Pinpoint the cell where the given text exists, returning its (X, Y) midpoint coordinate. 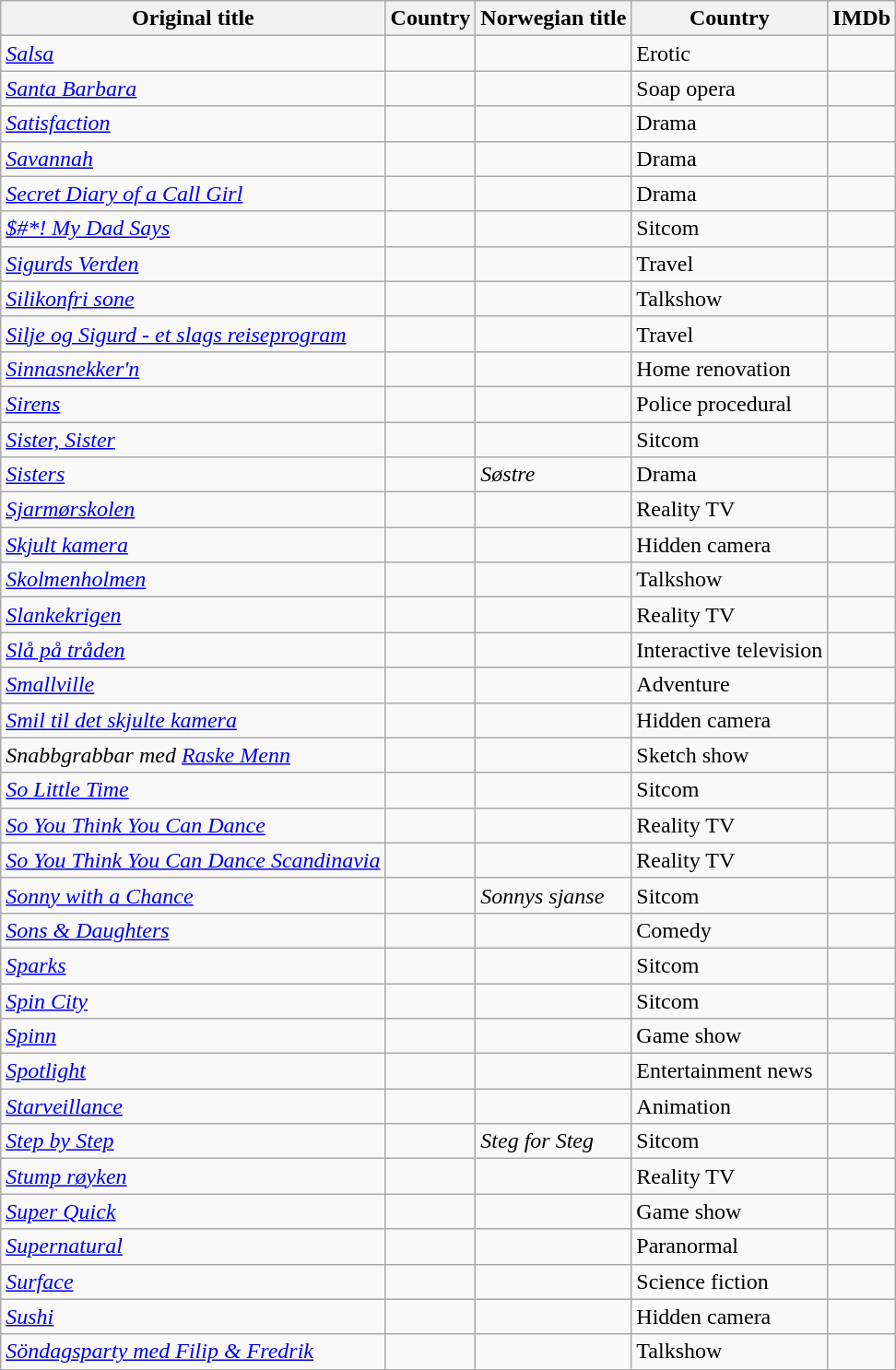
Salsa (194, 53)
Sjarmørskolen (194, 510)
Silje og Sigurd - et slags reiseprogram (194, 334)
Super Quick (194, 1211)
Spotlight (194, 1071)
Søstre (553, 475)
Smil til det skjulte kamera (194, 720)
Original title (194, 18)
Savannah (194, 159)
Sketch show (730, 755)
Step by Step (194, 1141)
Sigurds Verden (194, 264)
Home renovation (730, 369)
Sinnasnekker'n (194, 369)
Supernatural (194, 1246)
Smallville (194, 685)
So Little Time (194, 790)
So You Think You Can Dance Scandinavia (194, 860)
Sonny with a Chance (194, 895)
Skolmenholmen (194, 580)
Erotic (730, 53)
Animation (730, 1106)
Science fiction (730, 1281)
Sonnys sjanse (553, 895)
Paranormal (730, 1246)
$#*! My Dad Says (194, 229)
IMDb (862, 18)
Santa Barbara (194, 89)
Spin City (194, 1000)
Norwegian title (553, 18)
Soap opera (730, 89)
Satisfaction (194, 124)
Söndagsparty med Filip & Fredrik (194, 1352)
Stump røyken (194, 1176)
Starveillance (194, 1106)
So You Think You Can Dance (194, 825)
Interactive television (730, 650)
Secret Diary of a Call Girl (194, 194)
Steg for Steg (553, 1141)
Police procedural (730, 404)
Snabbgrabbar med Raske Menn (194, 755)
Silikonfri sone (194, 299)
Entertainment news (730, 1071)
Sparks (194, 965)
Skjult kamera (194, 545)
Adventure (730, 685)
Slankekrigen (194, 615)
Slå på tråden (194, 650)
Sisters (194, 475)
Sister, Sister (194, 440)
Sirens (194, 404)
Comedy (730, 930)
Sons & Daughters (194, 930)
Sushi (194, 1317)
Spinn (194, 1036)
Surface (194, 1281)
